Find where the given text appears and provide that cell's center as [x, y] coordinate. 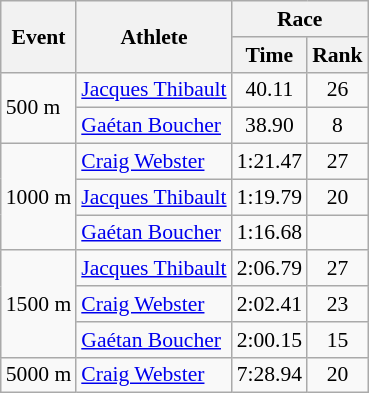
1500 m [38, 304]
15 [338, 340]
500 m [38, 108]
7:28.94 [270, 375]
Athlete [154, 36]
5000 m [38, 375]
1000 m [38, 198]
40.11 [270, 90]
Rank [338, 55]
2:06.79 [270, 269]
Time [270, 55]
Race [300, 19]
38.90 [270, 126]
1:16.68 [270, 233]
1:19.79 [270, 197]
2:02.41 [270, 304]
8 [338, 126]
Event [38, 36]
1:21.47 [270, 162]
26 [338, 90]
23 [338, 304]
2:00.15 [270, 340]
